From the cell containing the given text, extract its center point as (X, Y) coordinate. 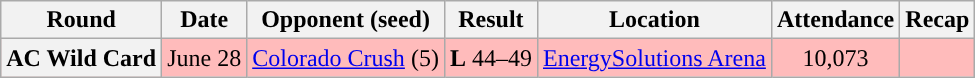
AC Wild Card (82, 58)
June 28 (204, 58)
Opponent (seed) (346, 20)
Round (82, 20)
Location (654, 20)
Attendance (835, 20)
L 44–49 (490, 58)
Recap (938, 20)
10,073 (835, 58)
EnergySolutions Arena (654, 58)
Colorado Crush (5) (346, 58)
Date (204, 20)
Result (490, 20)
